Provide the [x, y] coordinate of the cell's center where the given text is located.  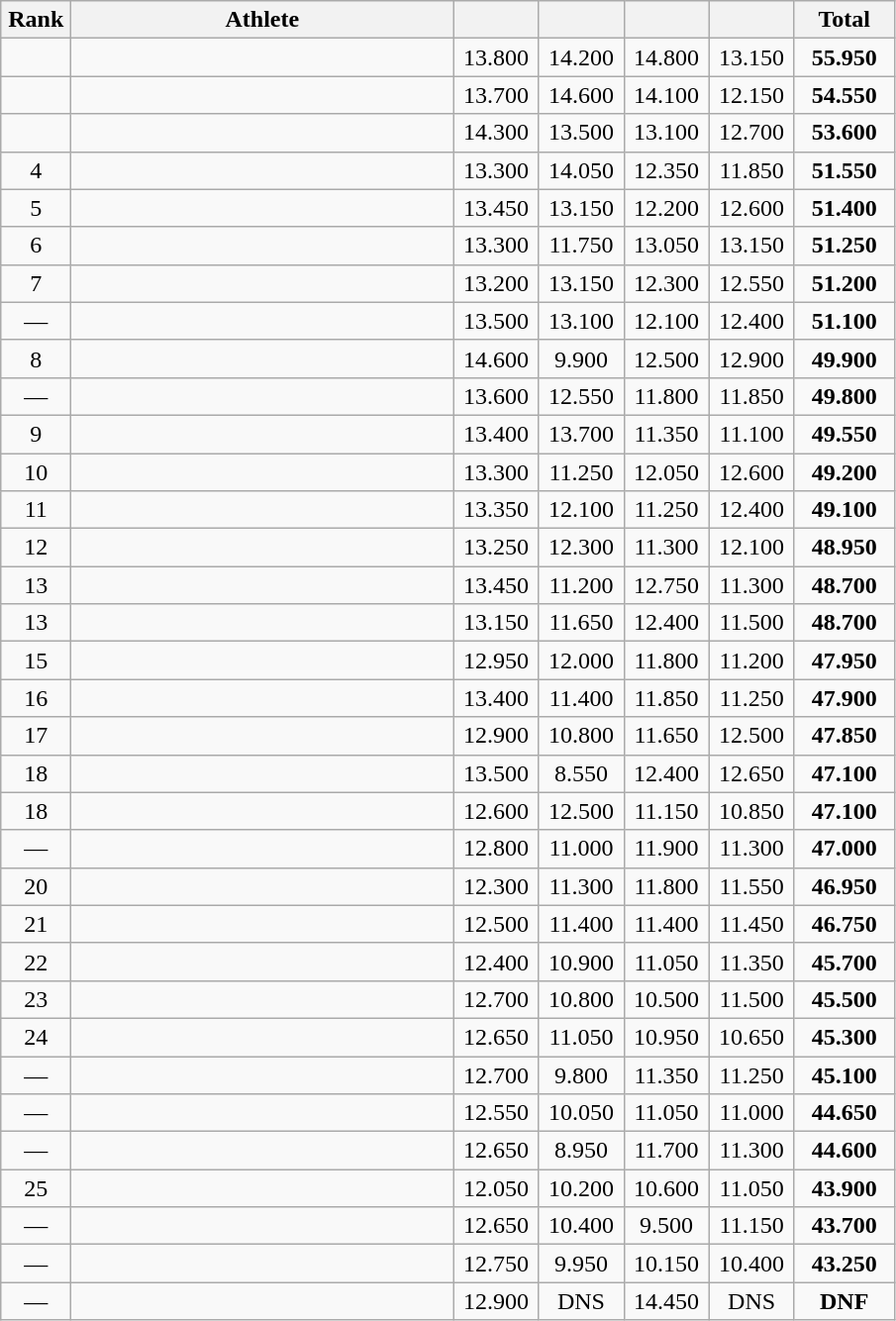
49.100 [844, 510]
11 [36, 510]
8.550 [581, 773]
11.100 [751, 434]
13.200 [496, 283]
10.050 [581, 1113]
47.850 [844, 736]
49.800 [844, 396]
14.200 [581, 57]
46.750 [844, 924]
4 [36, 170]
9.950 [581, 1264]
51.100 [844, 321]
10.950 [666, 1037]
51.200 [844, 283]
47.900 [844, 698]
55.950 [844, 57]
11.450 [751, 924]
49.550 [844, 434]
16 [36, 698]
17 [36, 736]
13.250 [496, 548]
15 [36, 660]
11.550 [751, 886]
12 [36, 548]
11.700 [666, 1151]
10.200 [581, 1188]
8 [36, 358]
10 [36, 472]
54.550 [844, 95]
12.200 [666, 208]
20 [36, 886]
22 [36, 962]
9 [36, 434]
14.450 [666, 1301]
10.150 [666, 1264]
10.650 [751, 1037]
49.900 [844, 358]
Athlete [262, 20]
14.100 [666, 95]
11.750 [581, 246]
DNF [844, 1301]
13.800 [496, 57]
24 [36, 1037]
47.950 [844, 660]
11.900 [666, 849]
21 [36, 924]
12.800 [496, 849]
5 [36, 208]
12.150 [751, 95]
14.800 [666, 57]
13.600 [496, 396]
51.550 [844, 170]
51.250 [844, 246]
8.950 [581, 1151]
49.200 [844, 472]
10.600 [666, 1188]
43.250 [844, 1264]
Rank [36, 20]
48.950 [844, 548]
6 [36, 246]
45.500 [844, 999]
9.500 [666, 1226]
43.900 [844, 1188]
Total [844, 20]
46.950 [844, 886]
13.350 [496, 510]
9.800 [581, 1074]
45.700 [844, 962]
43.700 [844, 1226]
7 [36, 283]
25 [36, 1188]
10.900 [581, 962]
12.350 [666, 170]
47.000 [844, 849]
51.400 [844, 208]
9.900 [581, 358]
53.600 [844, 133]
13.050 [666, 246]
45.100 [844, 1074]
23 [36, 999]
14.300 [496, 133]
10.500 [666, 999]
45.300 [844, 1037]
14.050 [581, 170]
10.850 [751, 811]
12.950 [496, 660]
12.000 [581, 660]
44.600 [844, 1151]
44.650 [844, 1113]
